Output the [x, y] coordinate of the center of the cell containing the given text.  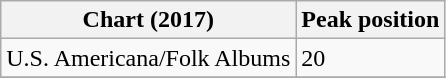
Peak position [370, 20]
U.S. Americana/Folk Albums [148, 58]
Chart (2017) [148, 20]
20 [370, 58]
